Locate the cell with the specified text and output its [x, y] center coordinate. 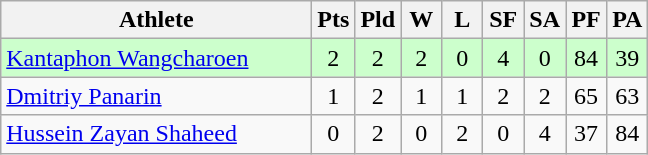
Pts [334, 20]
Dmitriy Panarin [156, 96]
63 [628, 96]
Kantaphon Wangcharoen [156, 58]
Pld [378, 20]
PF [586, 20]
Hussein Zayan Shaheed [156, 134]
W [422, 20]
65 [586, 96]
SF [504, 20]
SA [545, 20]
PA [628, 20]
Athlete [156, 20]
39 [628, 58]
37 [586, 134]
L [462, 20]
